Output the (x, y) coordinate of the center of the cell containing the given text.  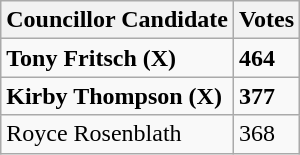
368 (266, 134)
377 (266, 96)
464 (266, 58)
Votes (266, 20)
Kirby Thompson (X) (118, 96)
Royce Rosenblath (118, 134)
Tony Fritsch (X) (118, 58)
Councillor Candidate (118, 20)
